Extract the [X, Y] coordinate from the center of the cell holding the provided text.  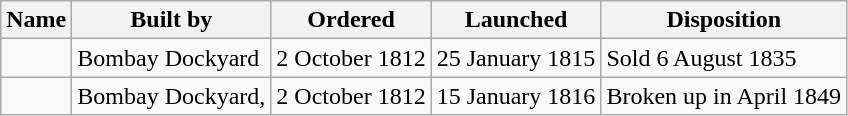
Launched [516, 20]
Disposition [724, 20]
Built by [172, 20]
15 January 1816 [516, 96]
Bombay Dockyard, [172, 96]
25 January 1815 [516, 58]
Name [36, 20]
Ordered [351, 20]
Bombay Dockyard [172, 58]
Sold 6 August 1835 [724, 58]
Broken up in April 1849 [724, 96]
